Extract the (X, Y) coordinate from the center of the cell holding the provided text.  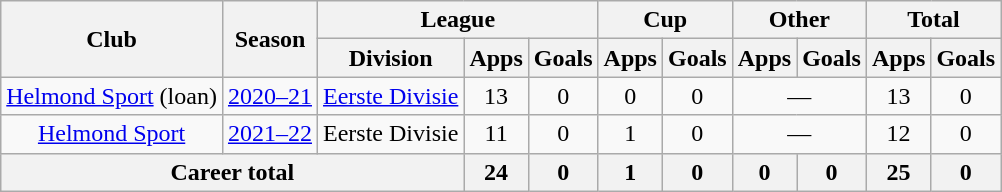
Cup (665, 20)
2020–21 (270, 96)
Total (933, 20)
Club (112, 39)
12 (898, 134)
2021–22 (270, 134)
25 (898, 172)
Division (391, 58)
League (458, 20)
24 (496, 172)
Helmond Sport (112, 134)
Season (270, 39)
11 (496, 134)
Helmond Sport (loan) (112, 96)
Other (799, 20)
Career total (232, 172)
